Output the [x, y] coordinate of the center of the cell containing the given text.  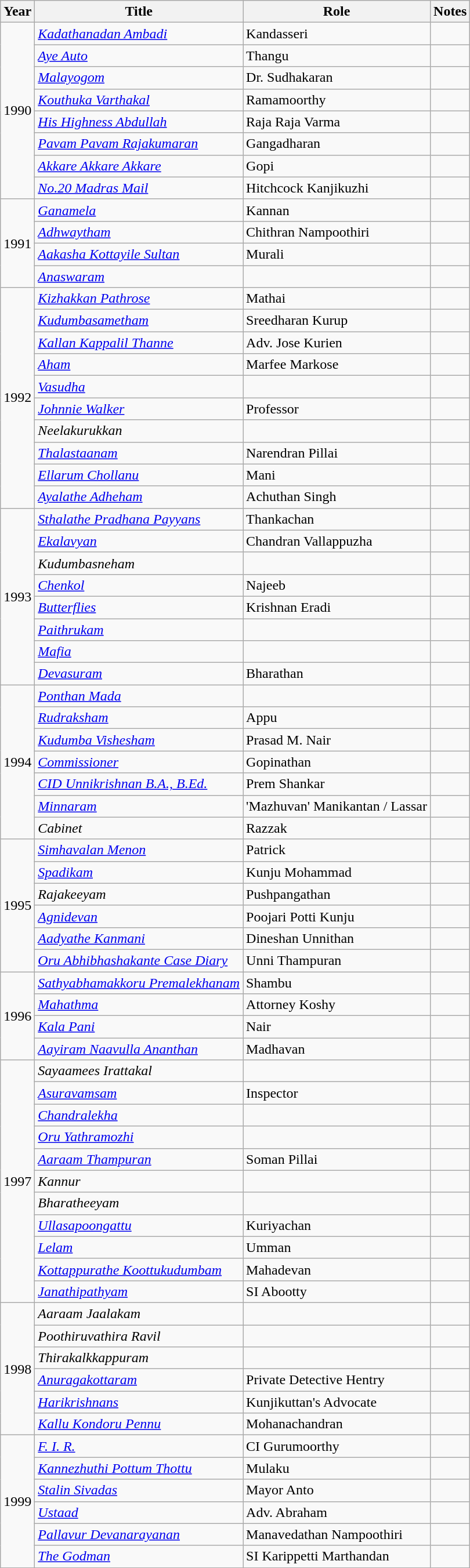
The Godman [139, 1556]
Ayalathe Adheham [139, 497]
Soman Pillai [337, 1159]
'Mazhuvan' Manikantan / Lassar [337, 806]
Mafia [139, 652]
Sthalathe Pradhana Payyans [139, 519]
Kuriyachan [337, 1225]
Aye Auto [139, 56]
Hitchcock Kanjikuzhi [337, 188]
Malayogom [139, 78]
Chandran Vallappuzha [337, 541]
Poothiruvathira Ravil [139, 1335]
Kala Pani [139, 1027]
Krishnan Eradi [337, 607]
1994 [17, 762]
Dineshan Unnithan [337, 938]
Kudumbasneham [139, 563]
Razzak [337, 828]
Ustaad [139, 1512]
Vasudha [139, 387]
Kudumba Vishesham [139, 740]
Mani [337, 475]
Aakasha Kottayile Sultan [139, 254]
Mahathma [139, 1005]
Kallan Kappalil Thanne [139, 343]
SI Abootty [337, 1291]
Manavedathan Nampoothiri [337, 1534]
Sreedharan Kurup [337, 321]
1995 [17, 905]
CI Gurumoorthy [337, 1446]
Najeeb [337, 585]
Role [337, 12]
Anaswaram [139, 277]
Narendran Pillai [337, 453]
Kottappurathe Koottukudumbam [139, 1269]
Kizhakkan Pathrose [139, 299]
Kouthuka Varthakal [139, 100]
Anuragakottaram [139, 1380]
Kadathanadan Ambadi [139, 34]
Inspector [337, 1093]
Adhwaytham [139, 232]
Chithran Nampoothiri [337, 232]
1998 [17, 1369]
Notes [450, 12]
Appu [337, 718]
Chenkol [139, 585]
Mayor Anto [337, 1490]
Stalin Sivadas [139, 1490]
Minnaram [139, 806]
Shambu [337, 983]
Raja Raja Varma [337, 122]
Kudumbasametham [139, 321]
Akkare Akkare Akkare [139, 166]
Rajakeeyam [139, 894]
Nair [337, 1027]
Kallu Kondoru Pennu [139, 1424]
Professor [337, 409]
Harikrishnans [139, 1402]
Rudraksham [139, 718]
Thankachan [337, 519]
1999 [17, 1501]
1996 [17, 1016]
Thirakalkkappuram [139, 1358]
Private Detective Hentry [337, 1380]
Ullasapoongattu [139, 1225]
Prasad M. Nair [337, 740]
Madhavan [337, 1049]
Kannan [337, 210]
Mulaku [337, 1468]
Dr. Sudhakaran [337, 78]
Aayiram Naavulla Ananthan [139, 1049]
SI Karippetti Marthandan [337, 1556]
Ellarum Chollanu [139, 475]
Attorney Koshy [337, 1005]
Marfee Markose [337, 365]
Neelakurukkan [139, 431]
Butterflies [139, 607]
Ekalavyan [139, 541]
Pallavur Devanarayanan [139, 1534]
Thalastaanam [139, 453]
Mathai [337, 299]
Chandralekha [139, 1115]
Simhavalan Menon [139, 850]
His Highness Abdullah [139, 122]
No.20 Madras Mail [139, 188]
Kunju Mohammad [337, 872]
1992 [17, 398]
Bharathan [337, 674]
Poojari Potti Kunju [337, 916]
Agnidevan [139, 916]
Gangadharan [337, 144]
Bharatheeyam [139, 1203]
Achuthan Singh [337, 497]
Spadikam [139, 872]
Devasuram [139, 674]
1997 [17, 1182]
Mahadevan [337, 1269]
Paithrukam [139, 629]
Aaraam Jaalakam [139, 1313]
Kannur [139, 1181]
Cabinet [139, 828]
1991 [17, 243]
Aham [139, 365]
Adv. Jose Kurien [337, 343]
Oru Abhibhashakante Case Diary [139, 960]
Sayaamees Irattakal [139, 1071]
Pavam Pavam Rajakumaran [139, 144]
Ponthan Mada [139, 696]
Janathipathyam [139, 1291]
Commissioner [139, 762]
Murali [337, 254]
Pushpangathan [337, 894]
Kannezhuthi Pottum Thottu [139, 1468]
Mohanachandran [337, 1424]
Gopi [337, 166]
Asuravamsam [139, 1093]
Ganamela [139, 210]
Kandasseri [337, 34]
1993 [17, 596]
Year [17, 12]
Unni Thampuran [337, 960]
Oru Yathramozhi [139, 1137]
Umman [337, 1247]
Thangu [337, 56]
Gopinathan [337, 762]
Ramamoorthy [337, 100]
F. I. R. [139, 1446]
1990 [17, 111]
CID Unnikrishnan B.A., B.Ed. [139, 784]
Title [139, 12]
Patrick [337, 850]
Johnnie Walker [139, 409]
Aadyathe Kanmani [139, 938]
Adv. Abraham [337, 1512]
Sathyabhamakkoru Premalekhanam [139, 983]
Aaraam Thampuran [139, 1159]
Prem Shankar [337, 784]
Lelam [139, 1247]
Kunjikuttan's Advocate [337, 1402]
